Identify which cell holds the provided text, then report its [X, Y] central coordinate. 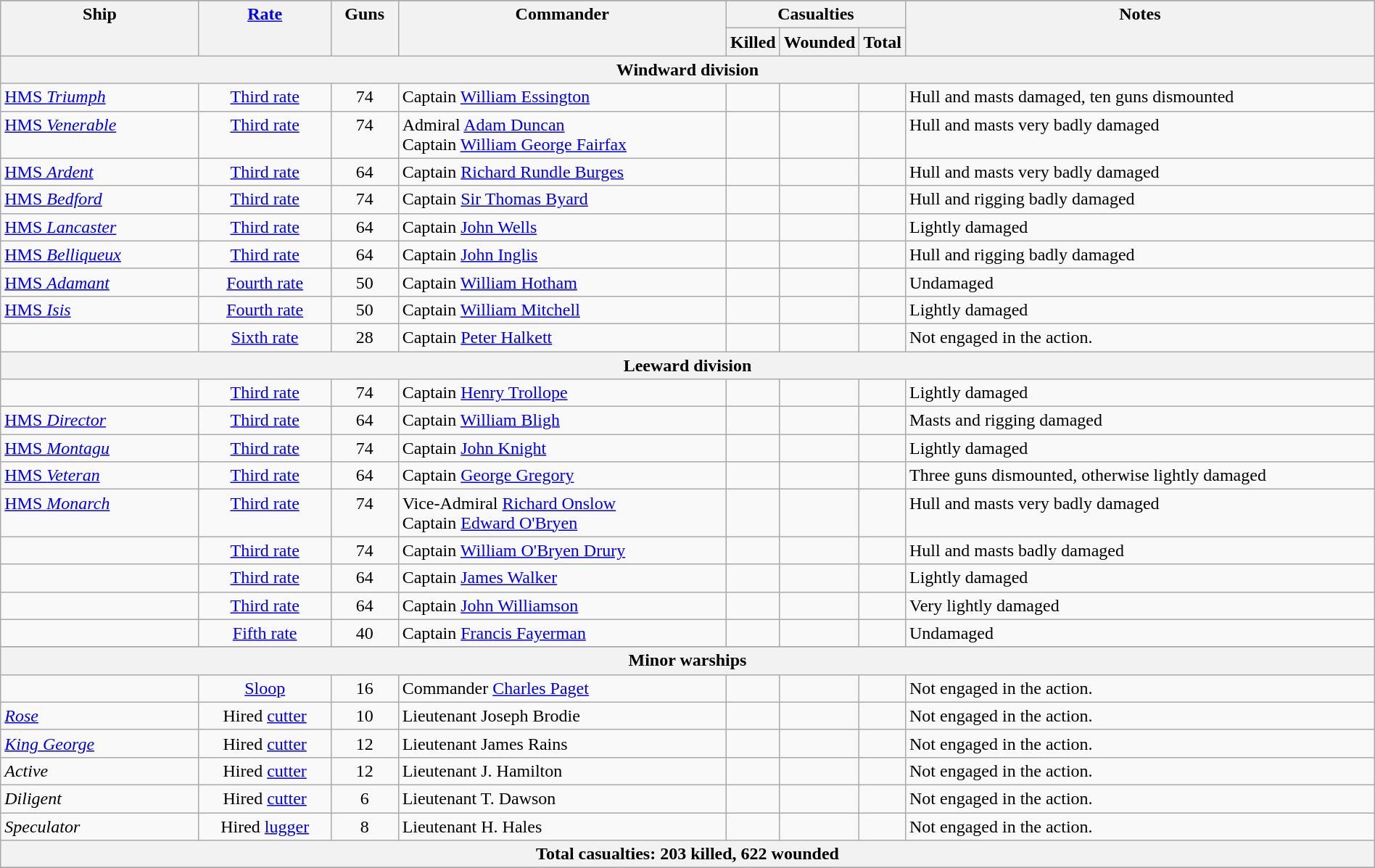
Rose [100, 716]
Fifth rate [265, 633]
Sloop [265, 688]
Leeward division [687, 365]
Vice-Admiral Richard OnslowCaptain Edward O'Bryen [562, 513]
Total [883, 42]
Captain John Wells [562, 227]
Commander Charles Paget [562, 688]
Hull and masts damaged, ten guns dismounted [1140, 97]
Lieutenant H. Hales [562, 826]
Hired lugger [265, 826]
Commander [562, 28]
Captain Francis Fayerman [562, 633]
HMS Venerable [100, 135]
28 [364, 337]
Minor warships [687, 661]
Lieutenant Joseph Brodie [562, 716]
Lieutenant James Rains [562, 743]
Guns [364, 28]
Very lightly damaged [1140, 605]
40 [364, 633]
HMS Isis [100, 310]
Masts and rigging damaged [1140, 421]
HMS Monarch [100, 513]
Ship [100, 28]
Wounded [819, 42]
Captain William Essington [562, 97]
Captain James Walker [562, 578]
Lieutenant J. Hamilton [562, 771]
Killed [753, 42]
10 [364, 716]
Total casualties: 203 killed, 622 wounded [687, 854]
Sixth rate [265, 337]
HMS Bedford [100, 199]
Captain William Hotham [562, 282]
Captain John Williamson [562, 605]
Notes [1140, 28]
HMS Belliqueux [100, 255]
Active [100, 771]
Windward division [687, 70]
Captain John Inglis [562, 255]
Speculator [100, 826]
6 [364, 798]
Captain George Gregory [562, 476]
Captain William Mitchell [562, 310]
Captain Henry Trollope [562, 393]
Lieutenant T. Dawson [562, 798]
Captain Peter Halkett [562, 337]
Admiral Adam DuncanCaptain William George Fairfax [562, 135]
HMS Veteran [100, 476]
Hull and masts badly damaged [1140, 550]
HMS Adamant [100, 282]
16 [364, 688]
Captain William O'Bryen Drury [562, 550]
Three guns dismounted, otherwise lightly damaged [1140, 476]
HMS Ardent [100, 172]
HMS Director [100, 421]
HMS Triumph [100, 97]
Captain William Bligh [562, 421]
Captain Richard Rundle Burges [562, 172]
Captain John Knight [562, 448]
Casualties [815, 15]
HMS Lancaster [100, 227]
Captain Sir Thomas Byard [562, 199]
King George [100, 743]
Rate [265, 28]
8 [364, 826]
Diligent [100, 798]
HMS Montagu [100, 448]
